Scan for the cell matching the given text and deliver its [X, Y] coordinate at center. 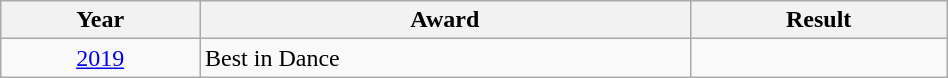
Award [445, 20]
Best in Dance [445, 58]
Result [818, 20]
Year [100, 20]
2019 [100, 58]
